Detect which cell encompasses the target text, then output its (x, y) center coordinate. 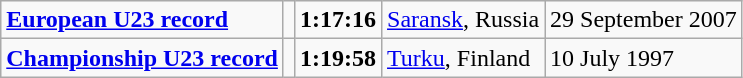
European U23 record (142, 20)
Championship U23 record (142, 58)
1:17:16 (338, 20)
1:19:58 (338, 58)
Turku, Finland (464, 58)
Saransk, Russia (464, 20)
10 July 1997 (644, 58)
29 September 2007 (644, 20)
